Capture the cell that displays the provided text and extract its (X, Y) central coordinate. 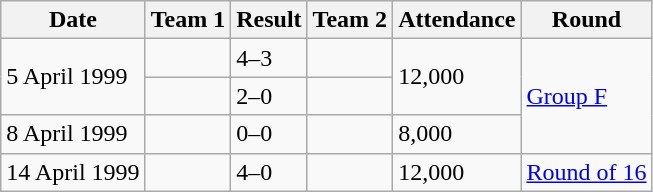
Team 2 (350, 20)
0–0 (269, 134)
Group F (586, 96)
2–0 (269, 96)
Round of 16 (586, 172)
8,000 (457, 134)
Result (269, 20)
Attendance (457, 20)
Team 1 (188, 20)
8 April 1999 (73, 134)
4–0 (269, 172)
Round (586, 20)
Date (73, 20)
4–3 (269, 58)
5 April 1999 (73, 77)
14 April 1999 (73, 172)
